Scan for the cell matching the given text and deliver its [X, Y] coordinate at center. 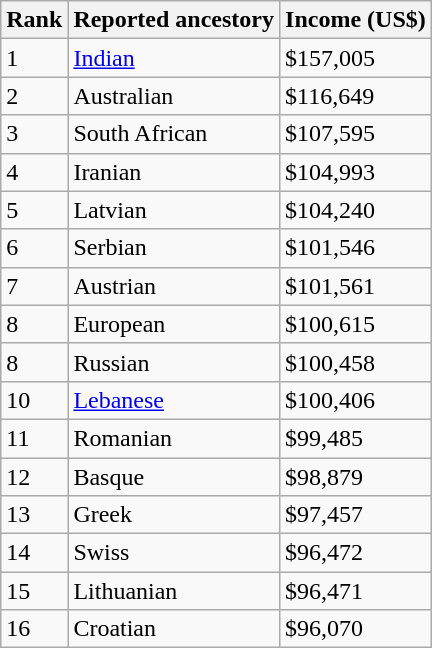
$100,458 [356, 362]
Iranian [174, 172]
Russian [174, 362]
1 [34, 58]
Income (US$) [356, 20]
Greek [174, 515]
$101,561 [356, 286]
11 [34, 438]
15 [34, 591]
Lebanese [174, 400]
Romanian [174, 438]
Indian [174, 58]
$100,406 [356, 400]
Latvian [174, 210]
2 [34, 96]
$107,595 [356, 134]
European [174, 324]
$104,240 [356, 210]
Serbian [174, 248]
16 [34, 629]
Austrian [174, 286]
$157,005 [356, 58]
6 [34, 248]
$96,471 [356, 591]
5 [34, 210]
$100,615 [356, 324]
3 [34, 134]
Basque [174, 477]
Reported ancestory [174, 20]
14 [34, 553]
12 [34, 477]
7 [34, 286]
$101,546 [356, 248]
13 [34, 515]
Croatian [174, 629]
10 [34, 400]
$104,993 [356, 172]
$96,070 [356, 629]
$98,879 [356, 477]
Lithuanian [174, 591]
Australian [174, 96]
South African [174, 134]
$96,472 [356, 553]
Swiss [174, 553]
Rank [34, 20]
$97,457 [356, 515]
$116,649 [356, 96]
4 [34, 172]
$99,485 [356, 438]
